Detect which cell encompasses the target text, then output its (X, Y) center coordinate. 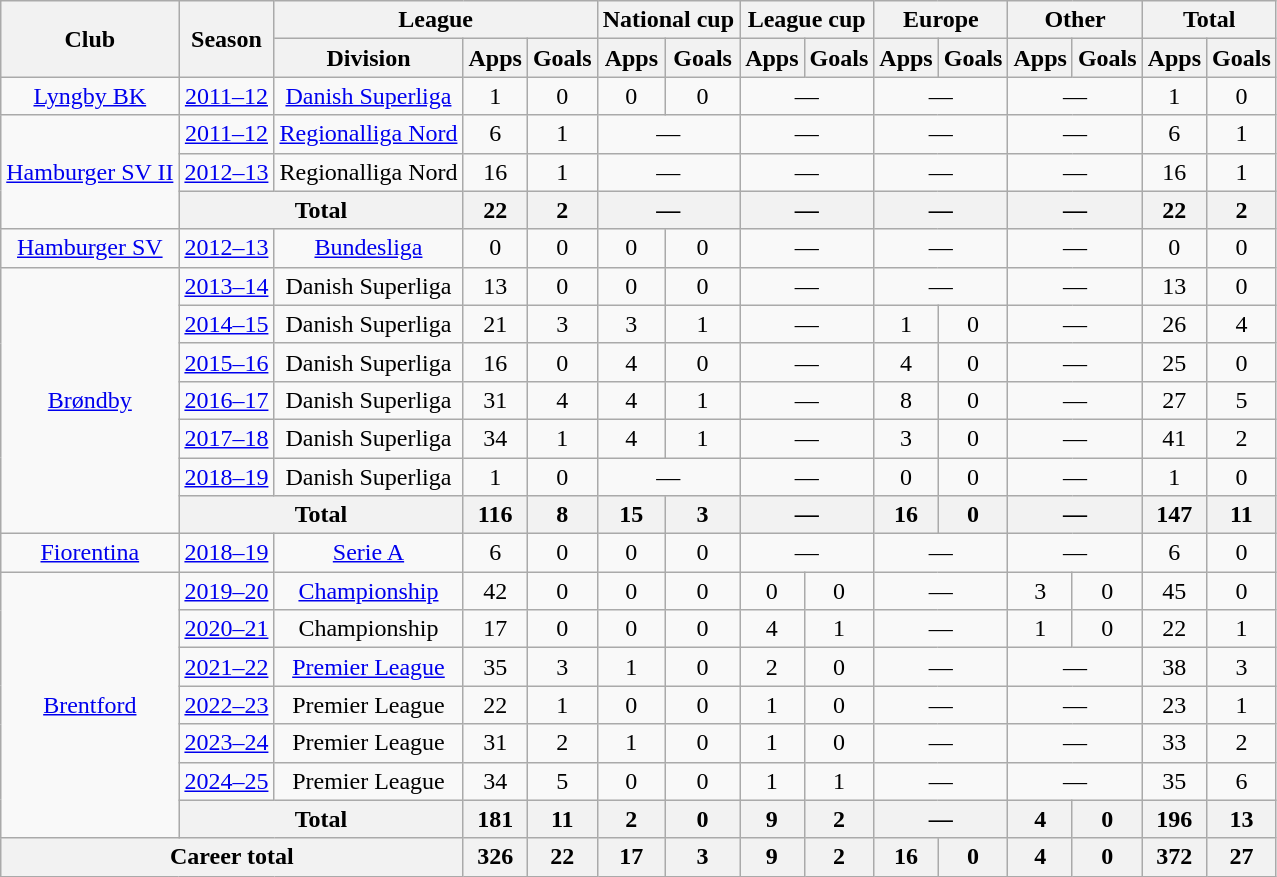
2015–16 (226, 362)
15 (631, 515)
Hamburger SV (90, 248)
Bundesliga (368, 248)
42 (495, 591)
21 (495, 324)
Hamburger SV II (90, 172)
Fiorentina (90, 553)
2021–22 (226, 667)
2016–17 (226, 400)
2020–21 (226, 629)
25 (1174, 362)
372 (1174, 857)
Brøndby (90, 400)
Lyngby BK (90, 96)
Brentford (90, 705)
Europe (941, 20)
23 (1174, 705)
33 (1174, 743)
Career total (232, 857)
2014–15 (226, 324)
2017–18 (226, 438)
45 (1174, 591)
Season (226, 39)
26 (1174, 324)
196 (1174, 819)
181 (495, 819)
41 (1174, 438)
Other (1075, 20)
2024–25 (226, 781)
326 (495, 857)
147 (1174, 515)
Serie A (368, 553)
116 (495, 515)
League cup (807, 20)
38 (1174, 667)
National cup (668, 20)
League (436, 20)
Club (90, 39)
Division (368, 58)
2023–24 (226, 743)
2019–20 (226, 591)
2022–23 (226, 705)
2013–14 (226, 286)
